Determine the (X, Y) coordinate at the center of the cell enclosing the given text.  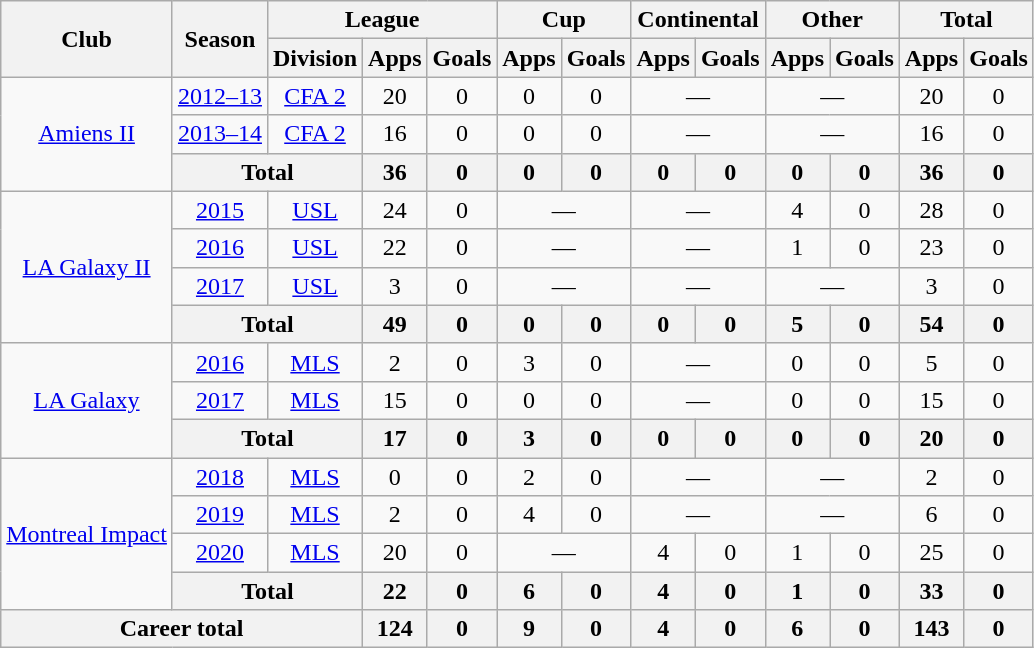
Amiens II (87, 134)
17 (395, 438)
Montreal Impact (87, 534)
LA Galaxy (87, 400)
Season (220, 39)
2020 (220, 553)
143 (931, 629)
2019 (220, 515)
54 (931, 324)
Career total (182, 629)
33 (931, 591)
28 (931, 210)
LA Galaxy II (87, 267)
9 (529, 629)
League (382, 20)
49 (395, 324)
23 (931, 248)
2012–13 (220, 96)
2018 (220, 477)
Cup (564, 20)
25 (931, 553)
124 (395, 629)
2015 (220, 210)
24 (395, 210)
2013–14 (220, 134)
Continental (698, 20)
Other (832, 20)
Club (87, 39)
Division (314, 58)
